Return (X, Y) of the center of cell containing provided text 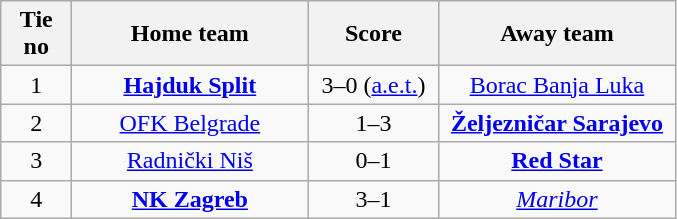
Score (374, 34)
4 (36, 199)
0–1 (374, 161)
1–3 (374, 123)
NK Zagreb (190, 199)
OFK Belgrade (190, 123)
3 (36, 161)
3–0 (a.e.t.) (374, 85)
Radnički Niš (190, 161)
Hajduk Split (190, 85)
3–1 (374, 199)
Željezničar Sarajevo (557, 123)
Borac Banja Luka (557, 85)
Away team (557, 34)
1 (36, 85)
Home team (190, 34)
Tie no (36, 34)
Red Star (557, 161)
2 (36, 123)
Maribor (557, 199)
